Detect which cell encompasses the target text, then output its (X, Y) center coordinate. 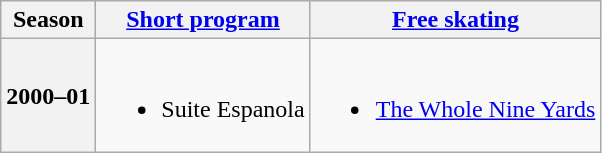
Suite Espanola (203, 96)
Short program (203, 20)
The Whole Nine Yards (456, 96)
Free skating (456, 20)
2000–01 (48, 96)
Season (48, 20)
